Detect which cell encompasses the target text, then output its (x, y) center coordinate. 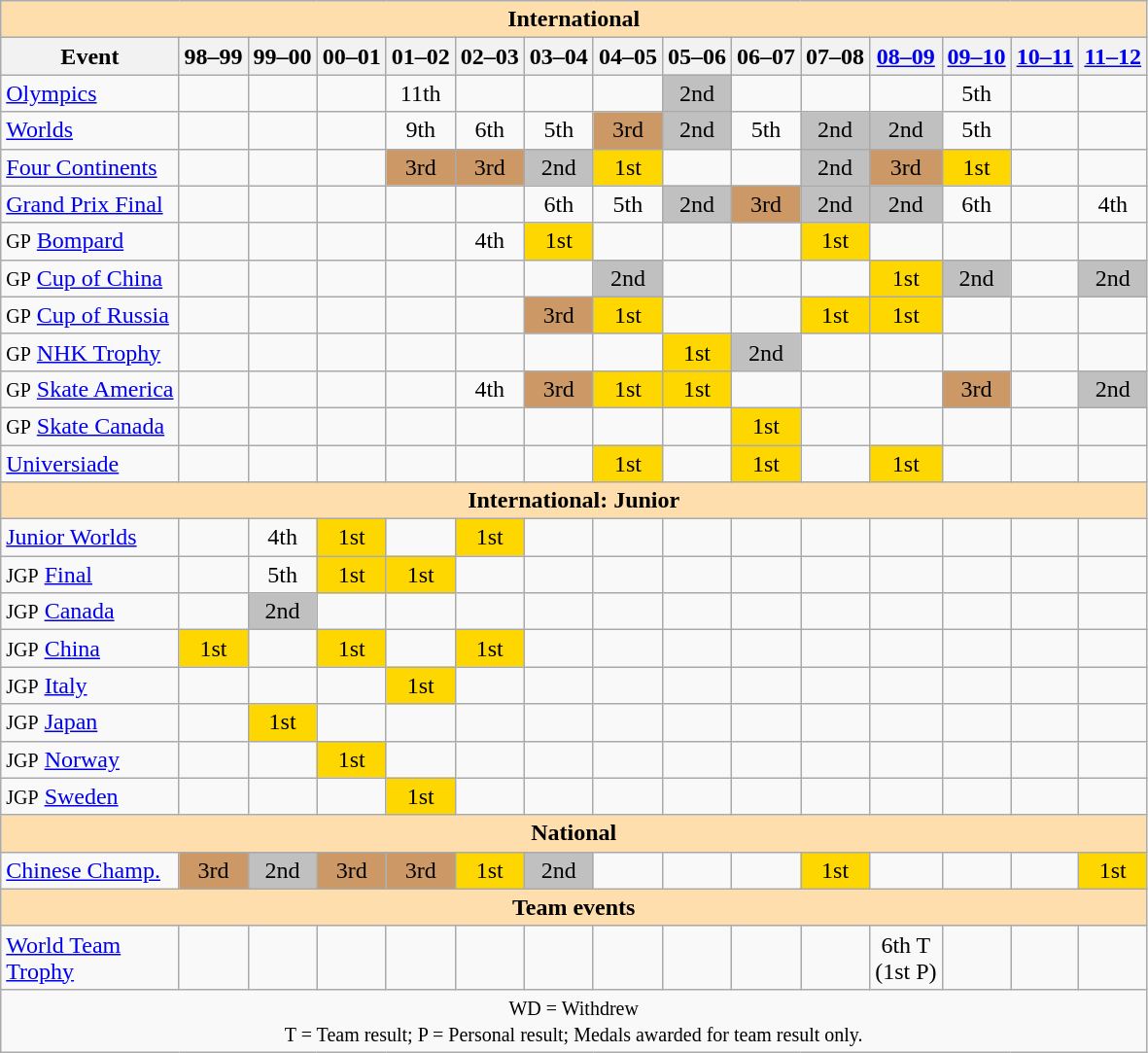
08–09 (906, 56)
International: Junior (574, 501)
99–00 (282, 56)
WD = Withdrew T = Team result; P = Personal result; Medals awarded for team result only. (574, 1021)
98–99 (214, 56)
GP NHK Trophy (89, 352)
06–07 (766, 56)
09–10 (976, 56)
Event (89, 56)
JGP China (89, 649)
GP Skate America (89, 389)
Universiade (89, 464)
05–06 (696, 56)
11–12 (1113, 56)
02–03 (490, 56)
9th (420, 130)
JGP Norway (89, 759)
00–01 (352, 56)
Grand Prix Final (89, 204)
Four Continents (89, 167)
National (574, 833)
11th (420, 93)
6th T(1st P) (906, 957)
International (574, 19)
Worlds (89, 130)
Junior Worlds (89, 538)
GP Bompard (89, 241)
JGP Canada (89, 612)
Team events (574, 907)
JGP Sweden (89, 796)
World TeamTrophy (89, 957)
JGP Italy (89, 685)
JGP Final (89, 575)
Chinese Champ. (89, 870)
04–05 (628, 56)
03–04 (558, 56)
Olympics (89, 93)
01–02 (420, 56)
10–11 (1045, 56)
07–08 (836, 56)
GP Cup of Russia (89, 315)
GP Skate Canada (89, 426)
JGP Japan (89, 722)
GP Cup of China (89, 278)
